For the text-containing cell, return its midpoint in (X, Y) coordinate format. 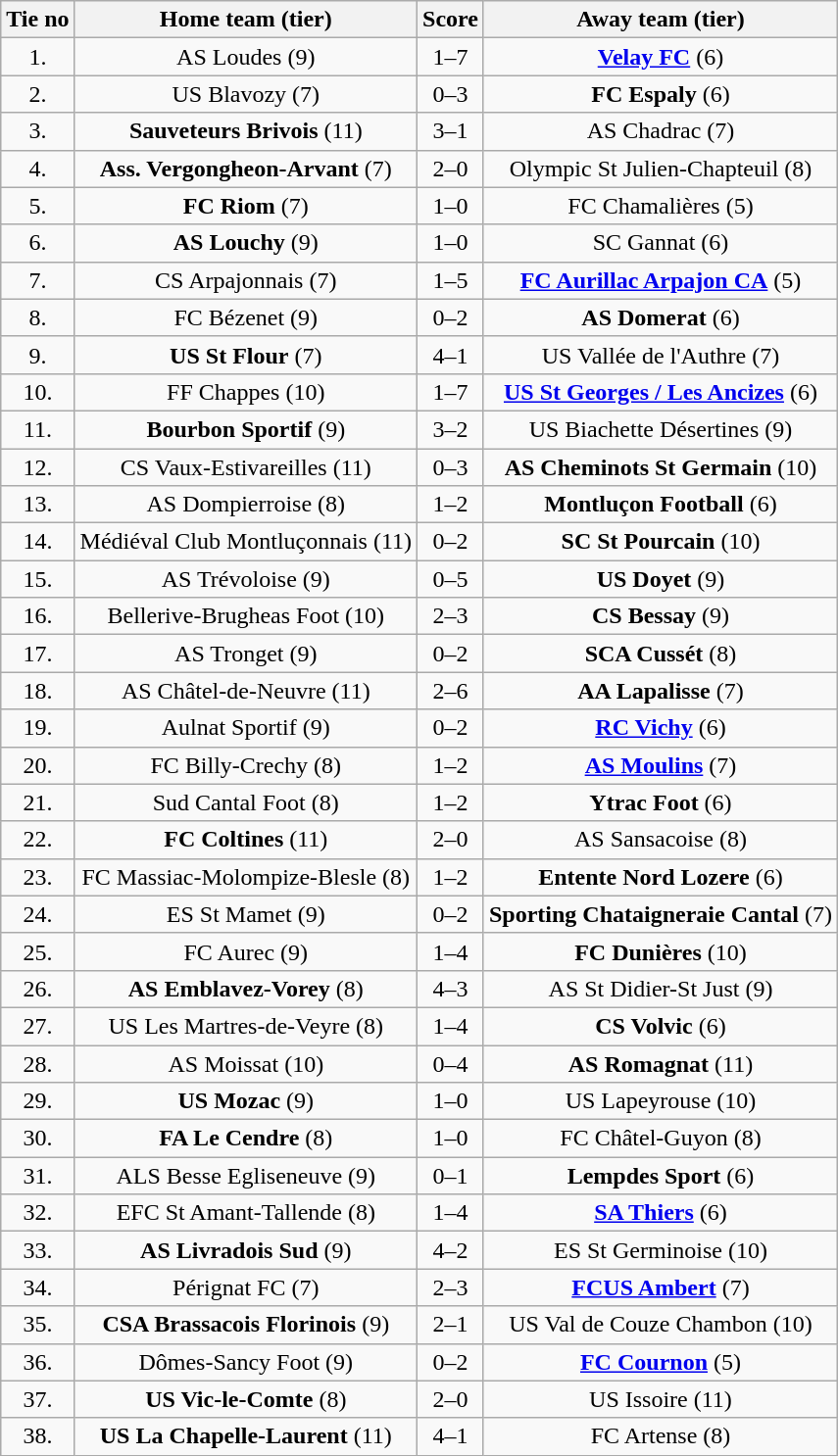
Dômes-Sancy Foot (9) (245, 1362)
US Vic-le-Comte (8) (245, 1399)
AS Emblavez-Vorey (8) (245, 989)
7. (37, 280)
4–3 (451, 989)
37. (37, 1399)
CS Bessay (9) (661, 616)
AS Dompierroise (8) (245, 505)
US La Chapelle-Laurent (11) (245, 1436)
SC Gannat (6) (661, 243)
11. (37, 429)
SA Thiers (6) (661, 1213)
13. (37, 505)
0–4 (451, 1063)
AS Moulins (7) (661, 765)
FA Le Cendre (8) (245, 1139)
AS Châtel-de-Neuvre (11) (245, 691)
24. (37, 914)
US Lapeyrouse (10) (661, 1101)
FC Coltines (11) (245, 840)
FC Châtel-Guyon (8) (661, 1139)
US Vallée de l'Authre (7) (661, 355)
Score (451, 20)
2–1 (451, 1325)
FC Riom (7) (245, 206)
27. (37, 1026)
FC Cournon (5) (661, 1362)
CS Vaux-Estivareilles (11) (245, 467)
US Issoire (11) (661, 1399)
20. (37, 765)
Olympic St Julien-Chapteuil (8) (661, 169)
4–2 (451, 1250)
AA Lapalisse (7) (661, 691)
2. (37, 94)
FC Aurec (9) (245, 951)
10. (37, 392)
AS Tronget (9) (245, 654)
US Val de Couze Chambon (10) (661, 1325)
FC Massiac-Molompize-Blesle (8) (245, 877)
AS Romagnat (11) (661, 1063)
30. (37, 1139)
2–6 (451, 691)
US Doyet (9) (661, 579)
8. (37, 317)
9. (37, 355)
CS Arpajonnais (7) (245, 280)
Away team (tier) (661, 20)
FC Espaly (6) (661, 94)
Aulnat Sportif (9) (245, 728)
Tie no (37, 20)
FC Dunières (10) (661, 951)
AS Livradois Sud (9) (245, 1250)
Montluçon Football (6) (661, 505)
AS Trévoloise (9) (245, 579)
FC Artense (8) (661, 1436)
AS Moissat (10) (245, 1063)
AS St Didier-St Just (9) (661, 989)
AS Sansacoise (8) (661, 840)
EFC St Amant-Tallende (8) (245, 1213)
Home team (tier) (245, 20)
US St Georges / Les Ancizes (6) (661, 392)
FC Bézenet (9) (245, 317)
36. (37, 1362)
25. (37, 951)
Ytrac Foot (6) (661, 802)
US Les Martres-de-Veyre (8) (245, 1026)
Bourbon Sportif (9) (245, 429)
23. (37, 877)
Sud Cantal Foot (8) (245, 802)
28. (37, 1063)
CS Volvic (6) (661, 1026)
AS Loudes (9) (245, 57)
CSA Brassacois Florinois (9) (245, 1325)
AS Louchy (9) (245, 243)
22. (37, 840)
35. (37, 1325)
AS Domerat (6) (661, 317)
FCUS Ambert (7) (661, 1287)
1–5 (451, 280)
AS Cheminots St Germain (10) (661, 467)
Velay FC (6) (661, 57)
33. (37, 1250)
0–5 (451, 579)
ES St Mamet (9) (245, 914)
Médiéval Club Montluçonnais (11) (245, 542)
17. (37, 654)
21. (37, 802)
US Mozac (9) (245, 1101)
US St Flour (7) (245, 355)
Sauveteurs Brivois (11) (245, 131)
Sporting Chataigneraie Cantal (7) (661, 914)
ALS Besse Egliseneuve (9) (245, 1176)
14. (37, 542)
0–1 (451, 1176)
3–1 (451, 131)
Ass. Vergongheon-Arvant (7) (245, 169)
Entente Nord Lozere (6) (661, 877)
Lempdes Sport (6) (661, 1176)
FC Aurillac Arpajon CA (5) (661, 280)
FC Billy-Crechy (8) (245, 765)
ES St Germinoise (10) (661, 1250)
SCA Cussét (8) (661, 654)
15. (37, 579)
3. (37, 131)
US Biachette Désertines (9) (661, 429)
26. (37, 989)
32. (37, 1213)
31. (37, 1176)
34. (37, 1287)
29. (37, 1101)
3–2 (451, 429)
RC Vichy (6) (661, 728)
AS Chadrac (7) (661, 131)
19. (37, 728)
18. (37, 691)
Pérignat FC (7) (245, 1287)
FC Chamalières (5) (661, 206)
FF Chappes (10) (245, 392)
1. (37, 57)
Bellerive-Brugheas Foot (10) (245, 616)
38. (37, 1436)
12. (37, 467)
4. (37, 169)
16. (37, 616)
US Blavozy (7) (245, 94)
6. (37, 243)
5. (37, 206)
SC St Pourcain (10) (661, 542)
